From the cell containing the given text, extract its center point as [X, Y] coordinate. 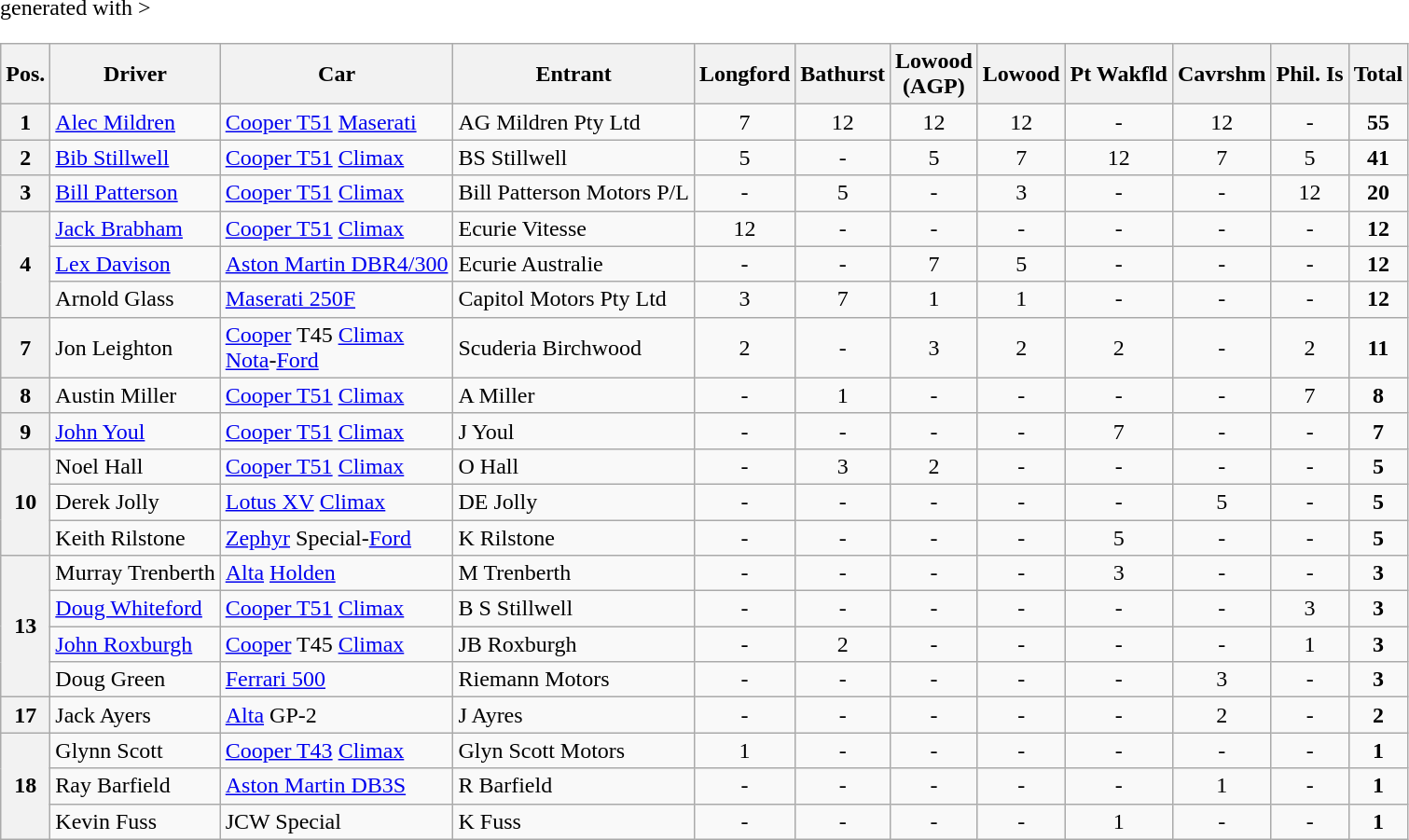
Bill Patterson [135, 193]
Austin Miller [135, 395]
O Hall [573, 466]
Noel Hall [135, 466]
Kevin Fuss [135, 821]
BS Stillwell [573, 158]
Lex Davison [135, 264]
Car [337, 75]
B S Stillwell [573, 609]
Driver [135, 75]
Glynn Scott [135, 750]
JCW Special [337, 821]
A Miller [573, 395]
K Rilstone [573, 538]
Aston Martin DBR4/300 [337, 264]
Aston Martin DB3S [337, 786]
AG Mildren Pty Ltd [573, 122]
John Youl [135, 431]
Doug Whiteford [135, 609]
18 [26, 786]
Lowood (AGP) [934, 75]
Cooper T45 Climax Nota-Ford [337, 347]
17 [26, 715]
Alta Holden [337, 573]
Bib Stillwell [135, 158]
Cooper T51 Maserati [337, 122]
Cavrshm [1222, 75]
Ecurie Vitesse [573, 228]
J Ayres [573, 715]
JB Roxburgh [573, 644]
Ecurie Australie [573, 264]
Phil. Is [1309, 75]
Bathurst [843, 75]
Riemann Motors [573, 680]
9 [26, 431]
Maserati 250F [337, 299]
Doug Green [135, 680]
Ray Barfield [135, 786]
13 [26, 627]
Alta GP-2 [337, 715]
Pos. [26, 75]
Ferrari 500 [337, 680]
Lotus XV Climax [337, 502]
Jon Leighton [135, 347]
Alec Mildren [135, 122]
Pt Wakfld [1119, 75]
Lowood [1021, 75]
R Barfield [573, 786]
20 [1378, 193]
Cooper T45 Climax [337, 644]
41 [1378, 158]
M Trenberth [573, 573]
Murray Trenberth [135, 573]
K Fuss [573, 821]
11 [1378, 347]
John Roxburgh [135, 644]
Jack Ayers [135, 715]
J Youl [573, 431]
Entrant [573, 75]
4 [26, 264]
Capitol Motors Pty Ltd [573, 299]
Keith Rilstone [135, 538]
10 [26, 502]
DE Jolly [573, 502]
Zephyr Special-Ford [337, 538]
Glyn Scott Motors [573, 750]
Total [1378, 75]
Arnold Glass [135, 299]
Scuderia Birchwood [573, 347]
55 [1378, 122]
Cooper T43 Climax [337, 750]
Jack Brabham [135, 228]
Derek Jolly [135, 502]
Longford [744, 75]
Bill Patterson Motors P/L [573, 193]
